Detect which cell encompasses the target text, then output its [X, Y] center coordinate. 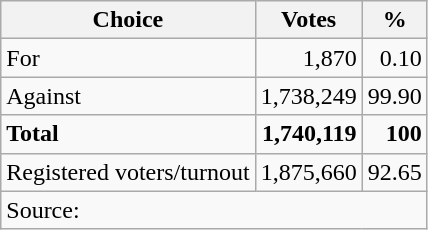
Choice [128, 20]
1,870 [308, 58]
99.90 [394, 96]
Votes [308, 20]
0.10 [394, 58]
100 [394, 134]
Registered voters/turnout [128, 172]
Source: [214, 210]
1,740,119 [308, 134]
1,738,249 [308, 96]
92.65 [394, 172]
% [394, 20]
For [128, 58]
1,875,660 [308, 172]
Total [128, 134]
Against [128, 96]
